Return [x, y] of the center of cell containing provided text 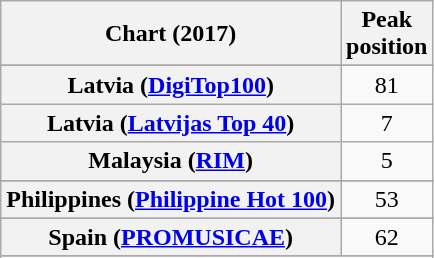
7 [387, 123]
Spain (PROMUSICAE) [171, 237]
5 [387, 161]
Philippines (Philippine Hot 100) [171, 199]
Latvia (Latvijas Top 40) [171, 123]
62 [387, 237]
Peak position [387, 34]
Chart (2017) [171, 34]
53 [387, 199]
Malaysia (RIM) [171, 161]
81 [387, 85]
Latvia (DigiTop100) [171, 85]
